From the cell containing the given text, extract its center point as (X, Y) coordinate. 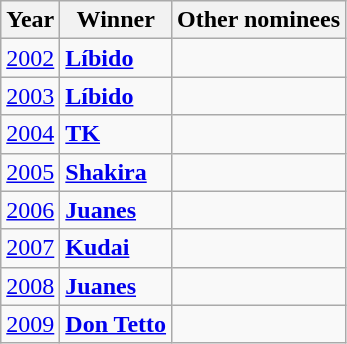
Shakira (116, 172)
2008 (30, 286)
2002 (30, 58)
Winner (116, 20)
2003 (30, 96)
2009 (30, 324)
2006 (30, 210)
2007 (30, 248)
Other nominees (259, 20)
TK (116, 134)
Don Tetto (116, 324)
2004 (30, 134)
Year (30, 20)
Kudai (116, 248)
2005 (30, 172)
